From the cell containing the given text, extract its center point as (X, Y) coordinate. 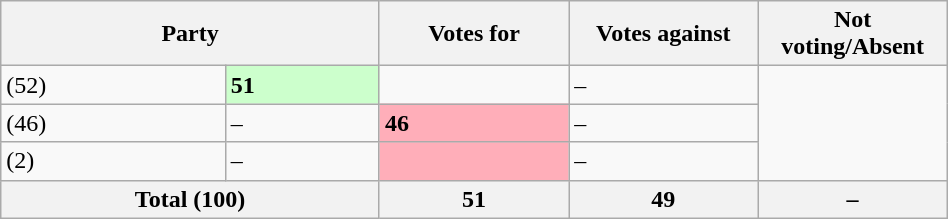
(2) (113, 161)
(52) (113, 85)
Votes for (474, 34)
Total (100) (190, 199)
Votes against (664, 34)
(46) (113, 123)
46 (474, 123)
Not voting/Absent (852, 34)
49 (664, 199)
Party (190, 34)
